Output the (X, Y) coordinate of the center of the cell containing the given text.  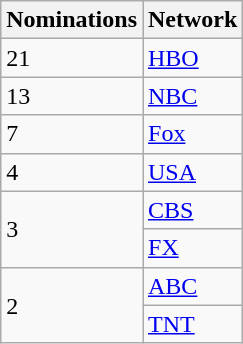
HBO (192, 58)
4 (72, 172)
NBC (192, 96)
ABC (192, 286)
USA (192, 172)
7 (72, 134)
FX (192, 248)
Fox (192, 134)
21 (72, 58)
Nominations (72, 20)
3 (72, 229)
2 (72, 305)
Network (192, 20)
CBS (192, 210)
TNT (192, 324)
13 (72, 96)
